Pinpoint the cell where the given text exists, returning its (X, Y) midpoint coordinate. 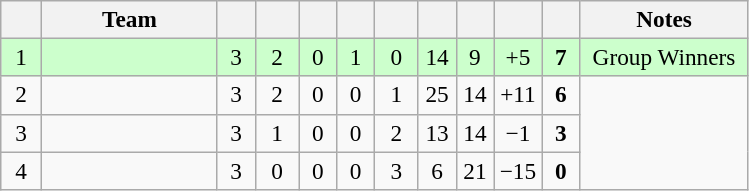
25 (437, 95)
Group Winners (664, 57)
+11 (518, 95)
4 (22, 170)
Notes (664, 19)
13 (437, 133)
−15 (518, 170)
−1 (518, 133)
7 (561, 57)
9 (475, 57)
Team (130, 19)
21 (475, 170)
+5 (518, 57)
